Locate the cell with the specified text and output its (x, y) center coordinate. 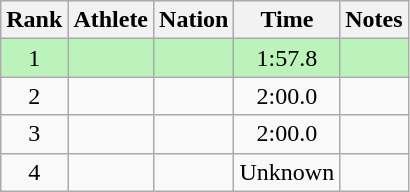
2 (34, 96)
1 (34, 58)
Time (287, 20)
Athlete (111, 20)
1:57.8 (287, 58)
Unknown (287, 172)
Notes (374, 20)
Nation (194, 20)
Rank (34, 20)
3 (34, 134)
4 (34, 172)
